Extract the [x, y] coordinate from the center of the cell holding the provided text.  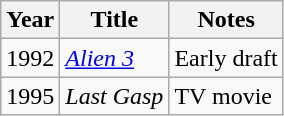
Notes [226, 20]
Early draft [226, 58]
TV movie [226, 96]
Last Gasp [114, 96]
Year [30, 20]
Alien 3 [114, 58]
1992 [30, 58]
1995 [30, 96]
Title [114, 20]
